Output the (X, Y) coordinate of the center of the cell containing the given text.  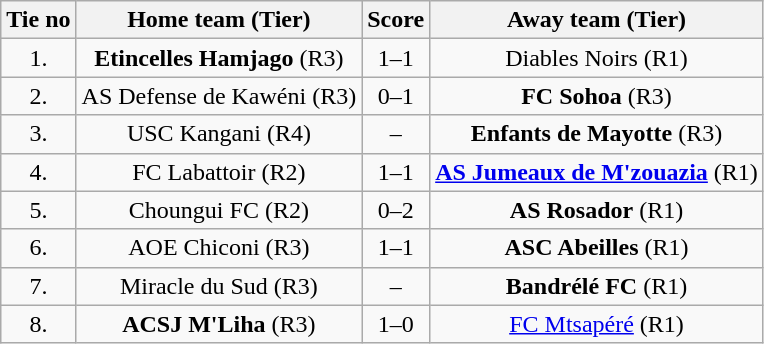
FC Labattoir (R2) (219, 172)
4. (38, 172)
AS Defense de Kawéni (R3) (219, 96)
1. (38, 58)
6. (38, 248)
Bandrélé FC (R1) (597, 286)
1–0 (396, 324)
AOE Chiconi (R3) (219, 248)
0–1 (396, 96)
Miracle du Sud (R3) (219, 286)
Diables Noirs (R1) (597, 58)
Tie no (38, 20)
7. (38, 286)
Enfants de Mayotte (R3) (597, 134)
Etincelles Hamjago (R3) (219, 58)
USC Kangani (R4) (219, 134)
Away team (Tier) (597, 20)
0–2 (396, 210)
5. (38, 210)
AS Rosador (R1) (597, 210)
ASC Abeilles (R1) (597, 248)
Score (396, 20)
ACSJ M'Liha (R3) (219, 324)
Choungui FC (R2) (219, 210)
AS Jumeaux de M'zouazia (R1) (597, 172)
Home team (Tier) (219, 20)
FC Sohoa (R3) (597, 96)
FC Mtsapéré (R1) (597, 324)
3. (38, 134)
2. (38, 96)
8. (38, 324)
